Capture the cell that displays the provided text and extract its [X, Y] central coordinate. 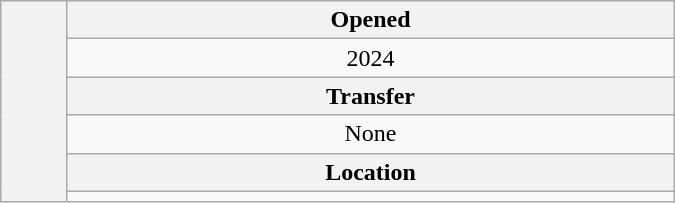
2024 [370, 58]
None [370, 134]
Transfer [370, 96]
Opened [370, 20]
Location [370, 172]
